Extract the (x, y) coordinate from the center of the cell holding the provided text.  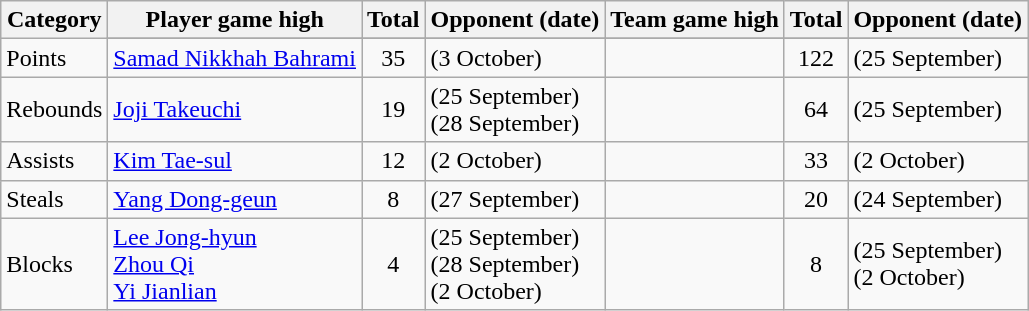
Category (54, 20)
122 (816, 58)
Blocks (54, 264)
4 (394, 264)
12 (394, 161)
Points (54, 58)
20 (816, 199)
Joji Takeuchi (235, 110)
Samad Nikkhah Bahrami (235, 58)
64 (816, 110)
Team game high (695, 20)
Assists (54, 161)
(27 September) (515, 199)
(3 October) (515, 58)
Kim Tae-sul (235, 161)
(25 September) (2 October) (938, 264)
Lee Jong-hyun Zhou Qi Yi Jianlian (235, 264)
(25 September) (28 September) (515, 110)
Rebounds (54, 110)
35 (394, 58)
19 (394, 110)
Player game high (235, 20)
(25 September) (28 September) (2 October) (515, 264)
Yang Dong-geun (235, 199)
33 (816, 161)
Steals (54, 199)
(24 September) (938, 199)
